Pinpoint the cell where the given text exists, returning its [X, Y] midpoint coordinate. 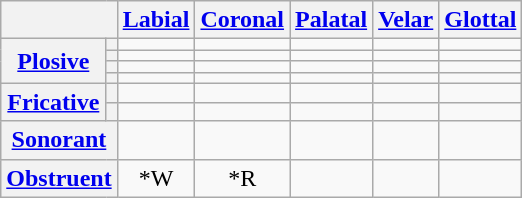
Palatal [332, 20]
Fricative [54, 102]
*R [242, 178]
Glottal [480, 20]
Sonorant [59, 140]
Labial [156, 20]
Coronal [242, 20]
Plosive [54, 61]
Velar [406, 20]
Obstruent [59, 178]
*W [156, 178]
